Find where the given text appears and provide that cell's center as (X, Y) coordinate. 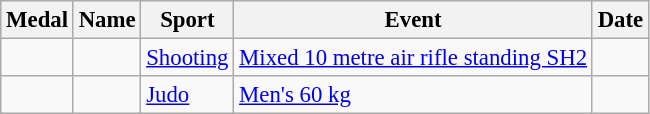
Sport (188, 20)
Mixed 10 metre air rifle standing SH2 (414, 58)
Men's 60 kg (414, 95)
Name (107, 20)
Event (414, 20)
Date (620, 20)
Shooting (188, 58)
Medal (38, 20)
Judo (188, 95)
